Pinpoint the cell where the given text exists, returning its (x, y) midpoint coordinate. 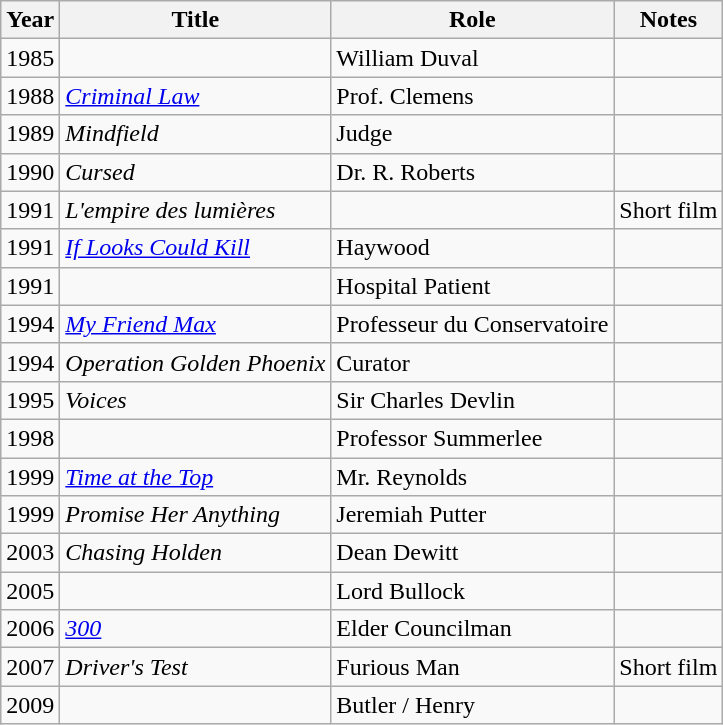
Dean Dewitt (472, 553)
2006 (30, 629)
Chasing Holden (196, 553)
1990 (30, 172)
Mindfield (196, 134)
Prof. Clemens (472, 96)
2007 (30, 667)
Butler / Henry (472, 705)
Driver's Test (196, 667)
Jeremiah Putter (472, 515)
Year (30, 20)
Judge (472, 134)
Role (472, 20)
2003 (30, 553)
L'empire des lumières (196, 210)
Title (196, 20)
Elder Councilman (472, 629)
Promise Her Anything (196, 515)
Cursed (196, 172)
Curator (472, 362)
Lord Bullock (472, 591)
Furious Man (472, 667)
William Duval (472, 58)
300 (196, 629)
If Looks Could Kill (196, 248)
1985 (30, 58)
Criminal Law (196, 96)
1998 (30, 438)
Hospital Patient (472, 286)
Sir Charles Devlin (472, 400)
2009 (30, 705)
Time at the Top (196, 477)
Dr. R. Roberts (472, 172)
Operation Golden Phoenix (196, 362)
Haywood (472, 248)
Mr. Reynolds (472, 477)
1995 (30, 400)
Professor Summerlee (472, 438)
Professeur du Conservatoire (472, 324)
Voices (196, 400)
Notes (668, 20)
2005 (30, 591)
1989 (30, 134)
My Friend Max (196, 324)
1988 (30, 96)
